Extract the (X, Y) coordinate from the center of the cell holding the provided text.  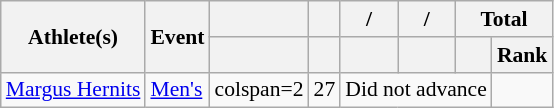
Rank (522, 55)
Did not advance (416, 90)
27 (325, 90)
colspan=2 (258, 90)
Total (504, 19)
Margus Hernits (74, 90)
Event (177, 36)
Men's (177, 90)
Athlete(s) (74, 36)
